Capture the cell that displays the provided text and extract its [x, y] central coordinate. 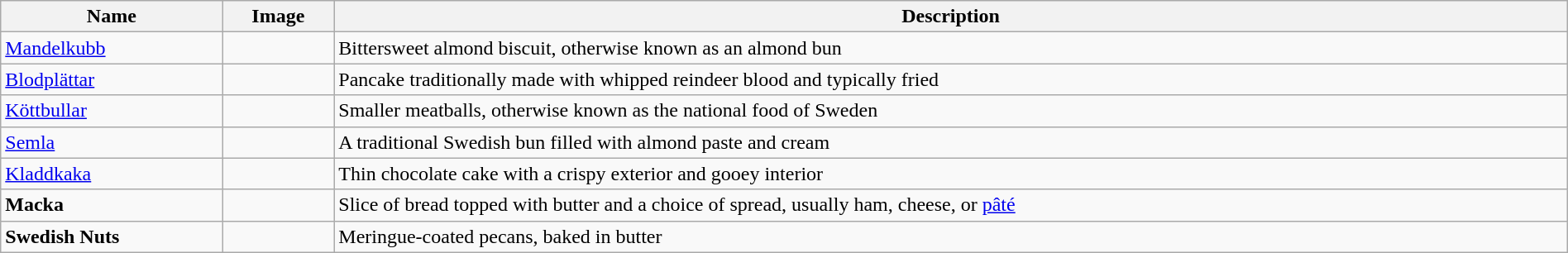
Image [278, 17]
Thin chocolate cake with a crispy exterior and gooey interior [951, 174]
Slice of bread topped with butter and a choice of spread, usually ham, cheese, or pâté [951, 205]
Köttbullar [112, 111]
Blodplättar [112, 79]
Name [112, 17]
Semla [112, 142]
Macka [112, 205]
Swedish Nuts [112, 236]
Kladdkaka [112, 174]
Description [951, 17]
Mandelkubb [112, 48]
A traditional Swedish bun filled with almond paste and cream [951, 142]
Meringue-coated pecans, baked in butter [951, 236]
Pancake traditionally made with whipped reindeer blood and typically fried [951, 79]
Smaller meatballs, otherwise known as the national food of Sweden [951, 111]
Bittersweet almond biscuit, otherwise known as an almond bun [951, 48]
